Find where the given text appears and provide that cell's center as (X, Y) coordinate. 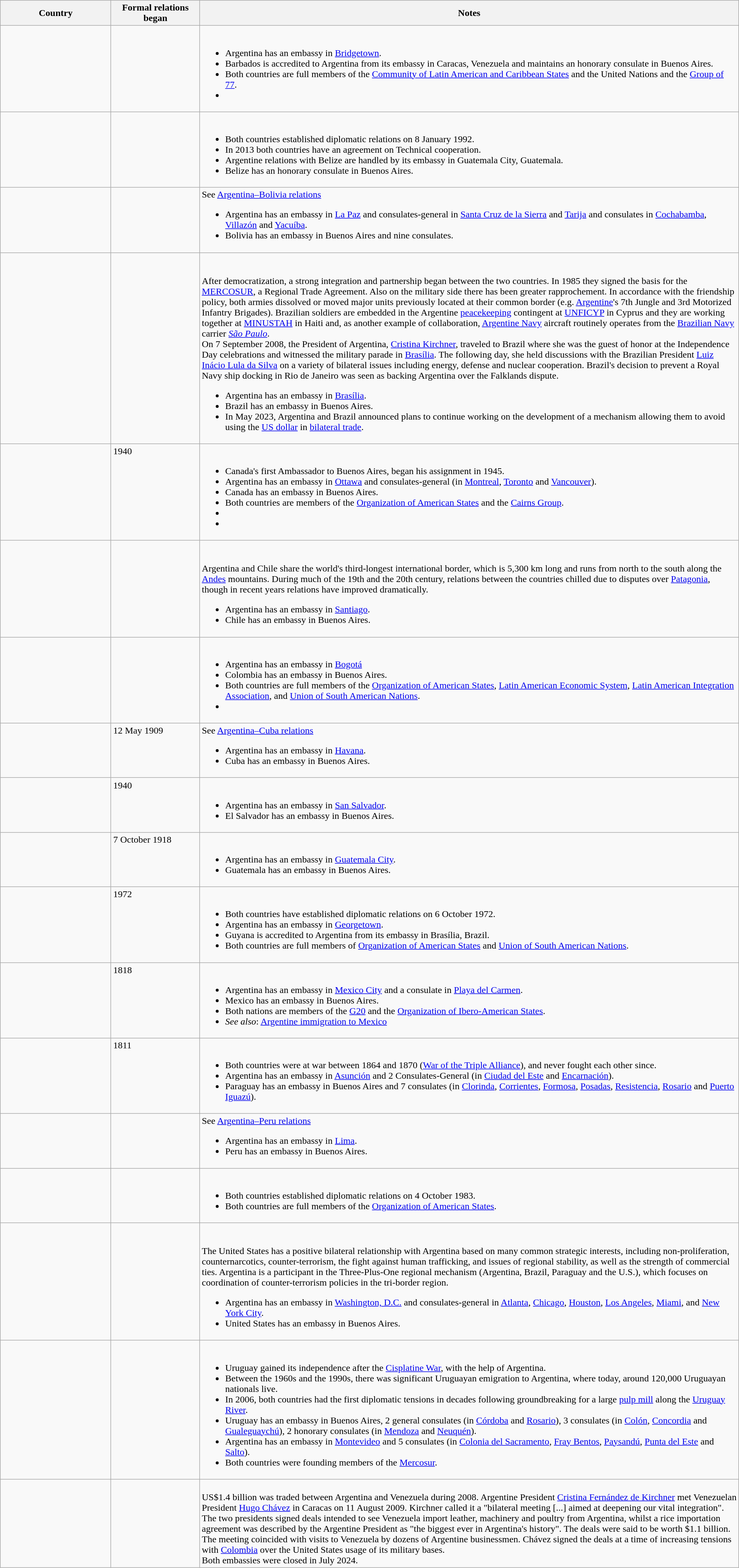
Both countries established diplomatic relations on 4 October 1983.Both countries are full members of the Organization of American States. (469, 1196)
1818 (155, 1000)
1972 (155, 924)
See Argentina–Cuba relationsArgentina has an embassy in Havana.Cuba has an embassy in Buenos Aires. (469, 750)
Argentina has an embassy in Guatemala City.Guatemala has an embassy in Buenos Aires. (469, 859)
Notes (469, 13)
12 May 1909 (155, 750)
7 October 1918 (155, 859)
1811 (155, 1076)
Formal relations began (155, 13)
Argentina has an embassy in San Salvador.El Salvador has an embassy in Buenos Aires. (469, 805)
See Argentina–Peru relationsArgentina has an embassy in Lima.Peru has an embassy in Buenos Aires. (469, 1141)
Country (56, 13)
